For the text-containing cell, return its midpoint in [X, Y] coordinate format. 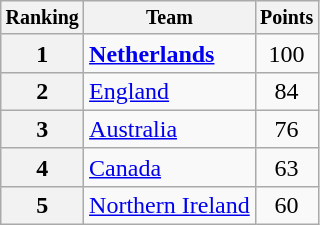
Points [286, 18]
Ranking [42, 18]
60 [286, 205]
4 [42, 167]
100 [286, 53]
2 [42, 91]
England [170, 91]
5 [42, 205]
Canada [170, 167]
3 [42, 129]
Northern Ireland [170, 205]
76 [286, 129]
Netherlands [170, 53]
1 [42, 53]
Team [170, 18]
63 [286, 167]
Australia [170, 129]
84 [286, 91]
